Detect which cell encompasses the target text, then output its [X, Y] center coordinate. 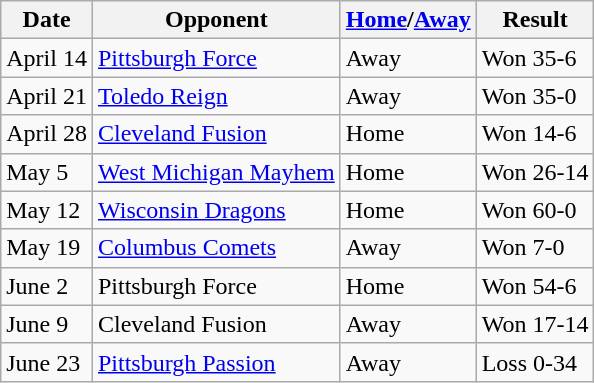
May 5 [47, 172]
Won 35-6 [535, 58]
Won 60-0 [535, 210]
June 23 [47, 362]
Loss 0-34 [535, 362]
West Michigan Mayhem [216, 172]
June 2 [47, 286]
Won 7-0 [535, 248]
Won 54-6 [535, 286]
Columbus Comets [216, 248]
Toledo Reign [216, 96]
Result [535, 20]
Won 26-14 [535, 172]
April 14 [47, 58]
Won 35-0 [535, 96]
Won 14-6 [535, 134]
Won 17-14 [535, 324]
Pittsburgh Passion [216, 362]
Home/Away [408, 20]
May 12 [47, 210]
May 19 [47, 248]
April 21 [47, 96]
Date [47, 20]
Wisconsin Dragons [216, 210]
June 9 [47, 324]
April 28 [47, 134]
Opponent [216, 20]
